Output the (X, Y) coordinate of the center of the cell containing the given text.  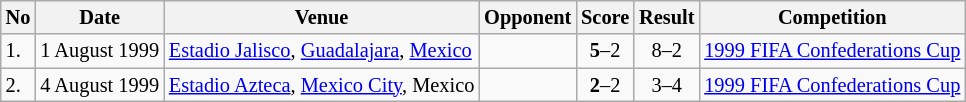
4 August 1999 (100, 85)
Estadio Jalisco, Guadalajara, Mexico (322, 51)
2–2 (605, 85)
No (18, 17)
Result (666, 17)
2. (18, 85)
Estadio Azteca, Mexico City, Mexico (322, 85)
8–2 (666, 51)
1 August 1999 (100, 51)
Score (605, 17)
Opponent (528, 17)
5–2 (605, 51)
Date (100, 17)
1. (18, 51)
Competition (832, 17)
3–4 (666, 85)
Venue (322, 17)
